Capture the cell that displays the provided text and extract its [X, Y] central coordinate. 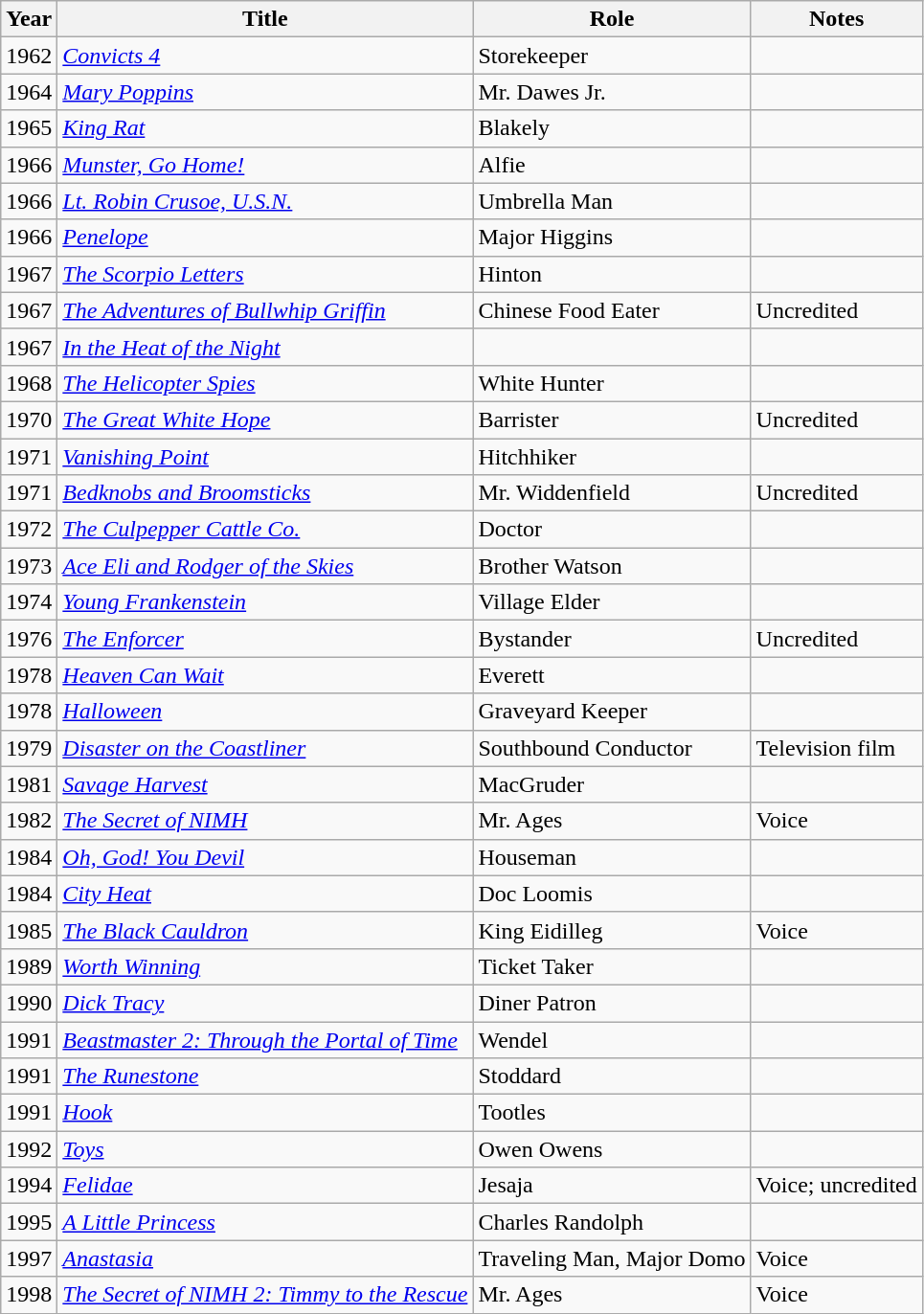
1992 [29, 1149]
Graveyard Keeper [612, 712]
Voice; uncredited [837, 1186]
Bystander [612, 639]
Jesaja [612, 1186]
Notes [837, 19]
Year [29, 19]
Oh, God! You Devil [265, 857]
King Eidilleg [612, 930]
The Helicopter Spies [265, 383]
1989 [29, 966]
Stoddard [612, 1076]
Umbrella Man [612, 201]
1962 [29, 56]
Hinton [612, 274]
Bedknobs and Broomsticks [265, 493]
Ace Eli and Rodger of the Skies [265, 566]
In the Heat of the Night [265, 347]
The Adventures of Bullwhip Griffin [265, 310]
1973 [29, 566]
Felidae [265, 1186]
Mary Poppins [265, 92]
Ticket Taker [612, 966]
Dick Tracy [265, 1003]
Barrister [612, 419]
Doc Loomis [612, 894]
Savage Harvest [265, 784]
1964 [29, 92]
The Secret of NIMH [265, 821]
Convicts 4 [265, 56]
1990 [29, 1003]
Mr. Dawes Jr. [612, 92]
The Enforcer [265, 639]
1985 [29, 930]
The Culpepper Cattle Co. [265, 530]
1976 [29, 639]
The Runestone [265, 1076]
Blakely [612, 128]
1982 [29, 821]
King Rat [265, 128]
A Little Princess [265, 1222]
Southbound Conductor [612, 748]
Halloween [265, 712]
Doctor [612, 530]
Toys [265, 1149]
Anastasia [265, 1258]
Brother Watson [612, 566]
Everett [612, 675]
Beastmaster 2: Through the Portal of Time [265, 1039]
Hitchhiker [612, 457]
Munster, Go Home! [265, 165]
Owen Owens [612, 1149]
The Great White Hope [265, 419]
Young Frankenstein [265, 602]
Tootles [612, 1113]
1979 [29, 748]
The Secret of NIMH 2: Timmy to the Rescue [265, 1295]
Heaven Can Wait [265, 675]
Diner Patron [612, 1003]
Alfie [612, 165]
Storekeeper [612, 56]
1972 [29, 530]
Disaster on the Coastliner [265, 748]
Charles Randolph [612, 1222]
1981 [29, 784]
Hook [265, 1113]
Television film [837, 748]
Role [612, 19]
Title [265, 19]
Wendel [612, 1039]
1995 [29, 1222]
Chinese Food Eater [612, 310]
MacGruder [612, 784]
Lt. Robin Crusoe, U.S.N. [265, 201]
1968 [29, 383]
Vanishing Point [265, 457]
1974 [29, 602]
The Scorpio Letters [265, 274]
1994 [29, 1186]
Penelope [265, 238]
The Black Cauldron [265, 930]
Mr. Widdenfield [612, 493]
1998 [29, 1295]
1970 [29, 419]
1965 [29, 128]
Houseman [612, 857]
White Hunter [612, 383]
Major Higgins [612, 238]
City Heat [265, 894]
Worth Winning [265, 966]
1997 [29, 1258]
Village Elder [612, 602]
Traveling Man, Major Domo [612, 1258]
